Locate the cell with the specified text and output its [X, Y] center coordinate. 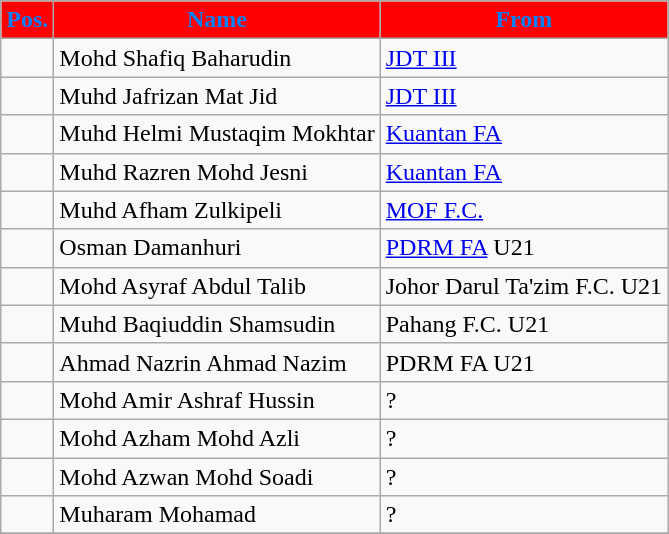
MOF F.C. [524, 210]
Muhd Razren Mohd Jesni [217, 172]
Johor Darul Ta'zim F.C. U21 [524, 286]
Osman Damanhuri [217, 248]
Muhd Jafrizan Mat Jid [217, 96]
From [524, 20]
Muharam Mohamad [217, 515]
Ahmad Nazrin Ahmad Nazim [217, 362]
Mohd Azham Mohd Azli [217, 438]
Mohd Asyraf Abdul Talib [217, 286]
Name [217, 20]
Pos. [28, 20]
Mohd Azwan Mohd Soadi [217, 477]
Muhd Afham Zulkipeli [217, 210]
Mohd Shafiq Baharudin [217, 58]
Muhd Helmi Mustaqim Mokhtar [217, 134]
Mohd Amir Ashraf Hussin [217, 400]
Muhd Baqiuddin Shamsudin [217, 324]
Pahang F.C. U21 [524, 324]
